Pinpoint the cell where the given text exists, returning its [X, Y] midpoint coordinate. 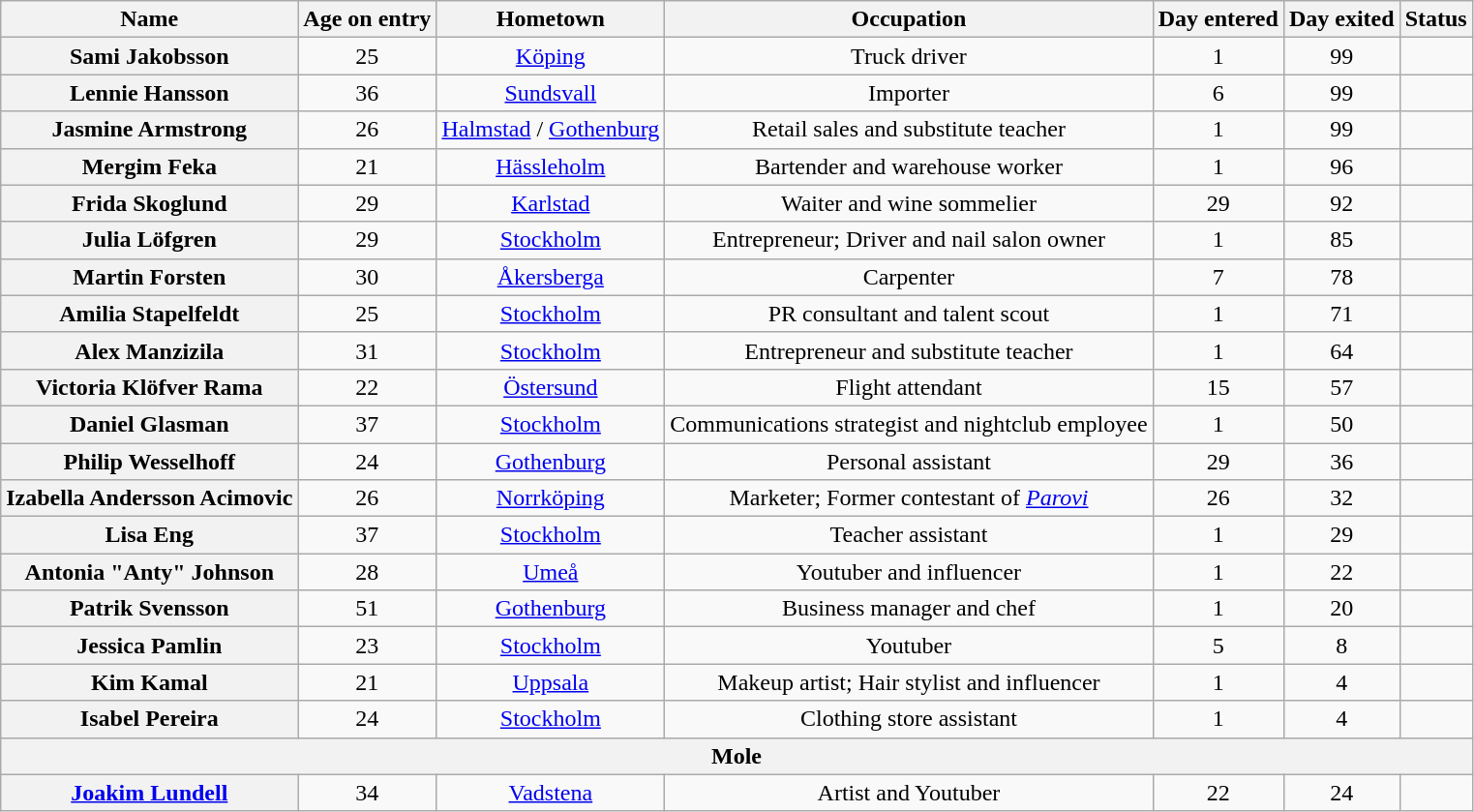
Youtuber [909, 646]
Patrik Svensson [149, 609]
23 [368, 646]
Izabella Andersson Acimovic [149, 498]
Alex Manzizila [149, 350]
Bartender and warehouse worker [909, 166]
Lennie Hansson [149, 93]
96 [1341, 166]
Mole [737, 756]
Business manager and chef [909, 609]
Name [149, 19]
Communications strategist and nightclub employee [909, 424]
Day exited [1341, 19]
Lisa Eng [149, 535]
Occupation [909, 19]
PR consultant and talent scout [909, 314]
Youtuber and influencer [909, 572]
Halmstad / Gothenburg [551, 130]
Sundsvall [551, 93]
Åkersberga [551, 277]
Jessica Pamlin [149, 646]
78 [1341, 277]
Victoria Klöfver Rama [149, 387]
Carpenter [909, 277]
Julia Löfgren [149, 240]
Sami Jakobsson [149, 56]
Köping [551, 56]
30 [368, 277]
Philip Wesselhoff [149, 462]
Frida Skoglund [149, 203]
Entrepreneur; Driver and nail salon owner [909, 240]
Hässleholm [551, 166]
Waiter and wine sommelier [909, 203]
Uppsala [551, 682]
31 [368, 350]
Artist and Youtuber [909, 793]
28 [368, 572]
64 [1341, 350]
Umeå [551, 572]
34 [368, 793]
Age on entry [368, 19]
Isabel Pereira [149, 719]
Daniel Glasman [149, 424]
Makeup artist; Hair stylist and influencer [909, 682]
15 [1218, 387]
7 [1218, 277]
Truck driver [909, 56]
Hometown [551, 19]
Norrköping [551, 498]
Östersund [551, 387]
Flight attendant [909, 387]
Joakim Lundell [149, 793]
Entrepreneur and substitute teacher [909, 350]
Antonia "Anty" Johnson [149, 572]
Importer [909, 93]
Jasmine Armstrong [149, 130]
32 [1341, 498]
85 [1341, 240]
Vadstena [551, 793]
50 [1341, 424]
Personal assistant [909, 462]
57 [1341, 387]
Karlstad [551, 203]
Day entered [1218, 19]
Martin Forsten [149, 277]
Status [1436, 19]
92 [1341, 203]
Amilia Stapelfeldt [149, 314]
Clothing store assistant [909, 719]
Kim Kamal [149, 682]
Mergim Feka [149, 166]
Marketer; Former contestant of Parovi [909, 498]
71 [1341, 314]
5 [1218, 646]
Retail sales and substitute teacher [909, 130]
Teacher assistant [909, 535]
8 [1341, 646]
51 [368, 609]
20 [1341, 609]
6 [1218, 93]
